Detect which cell encompasses the target text, then output its (x, y) center coordinate. 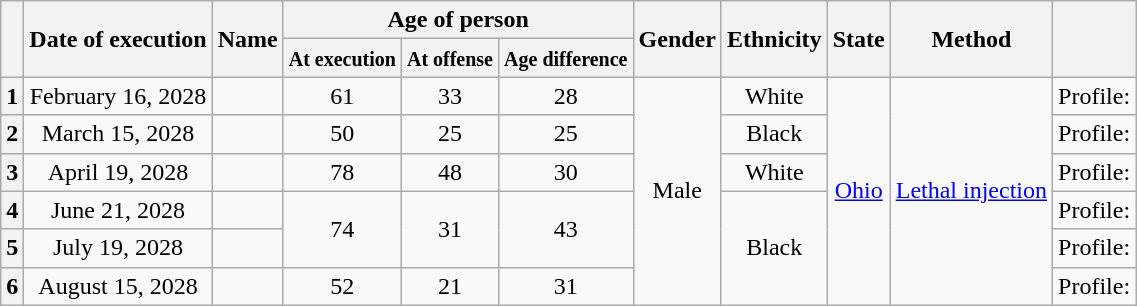
4 (12, 210)
Method (971, 39)
Male (677, 191)
21 (450, 286)
78 (342, 172)
July 19, 2028 (118, 248)
Name (248, 39)
April 19, 2028 (118, 172)
6 (12, 286)
5 (12, 248)
Age of person (458, 20)
Lethal injection (971, 191)
State (858, 39)
2 (12, 134)
Date of execution (118, 39)
74 (342, 229)
43 (566, 229)
3 (12, 172)
Age difference (566, 58)
61 (342, 96)
June 21, 2028 (118, 210)
Ohio (858, 191)
Ethnicity (774, 39)
Gender (677, 39)
At execution (342, 58)
28 (566, 96)
33 (450, 96)
August 15, 2028 (118, 286)
February 16, 2028 (118, 96)
48 (450, 172)
1 (12, 96)
March 15, 2028 (118, 134)
52 (342, 286)
50 (342, 134)
At offense (450, 58)
30 (566, 172)
